Return [x, y] of the center of cell containing provided text 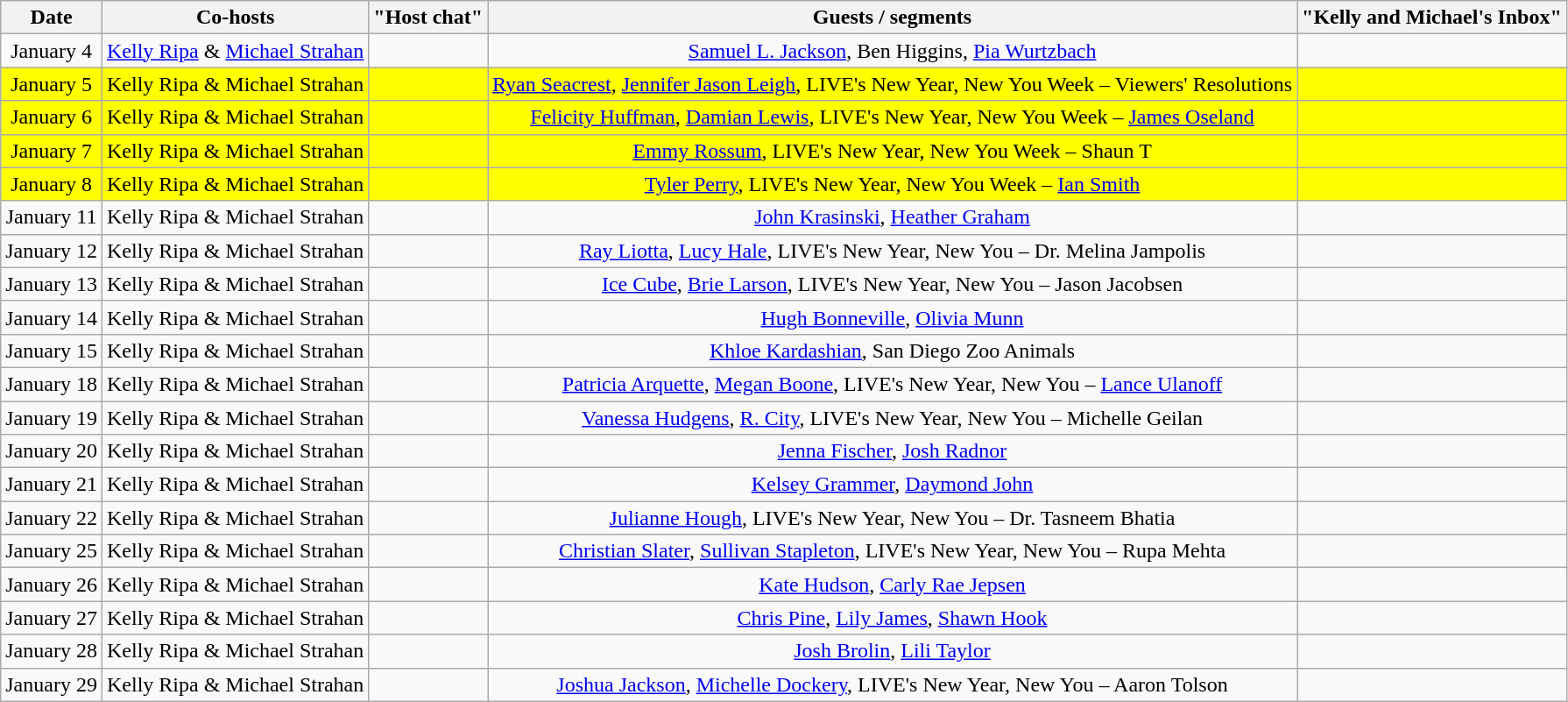
Samuel L. Jackson, Ben Higgins, Pia Wurtzbach [892, 51]
January 26 [52, 585]
Chris Pine, Lily James, Shawn Hook [892, 618]
January 8 [52, 184]
John Krasinski, Heather Graham [892, 217]
Co-hosts [235, 18]
Julianne Hough, LIVE's New Year, New You – Dr. Tasneem Bhatia [892, 518]
Joshua Jackson, Michelle Dockery, LIVE's New Year, New You – Aaron Tolson [892, 684]
January 15 [52, 351]
Felicity Huffman, Damian Lewis, LIVE's New Year, New You Week – James Oseland [892, 117]
January 21 [52, 485]
January 27 [52, 618]
Guests / segments [892, 18]
"Host chat" [428, 18]
Hugh Bonneville, Olivia Munn [892, 317]
January 22 [52, 518]
January 29 [52, 684]
Vanessa Hudgens, R. City, LIVE's New Year, New You – Michelle Geilan [892, 418]
January 4 [52, 51]
Ray Liotta, Lucy Hale, LIVE's New Year, New You – Dr. Melina Jampolis [892, 251]
January 6 [52, 117]
Ryan Seacrest, Jennifer Jason Leigh, LIVE's New Year, New You Week – Viewers' Resolutions [892, 84]
Kate Hudson, Carly Rae Jepsen [892, 585]
January 13 [52, 284]
January 12 [52, 251]
January 14 [52, 317]
January 20 [52, 451]
Tyler Perry, LIVE's New Year, New You Week – Ian Smith [892, 184]
January 11 [52, 217]
January 19 [52, 418]
Khloe Kardashian, San Diego Zoo Animals [892, 351]
January 28 [52, 651]
Ice Cube, Brie Larson, LIVE's New Year, New You – Jason Jacobsen [892, 284]
"Kelly and Michael's Inbox" [1432, 18]
Patricia Arquette, Megan Boone, LIVE's New Year, New You – Lance Ulanoff [892, 384]
January 18 [52, 384]
Kelsey Grammer, Daymond John [892, 485]
January 25 [52, 551]
Jenna Fischer, Josh Radnor [892, 451]
Christian Slater, Sullivan Stapleton, LIVE's New Year, New You – Rupa Mehta [892, 551]
Date [52, 18]
January 5 [52, 84]
January 7 [52, 151]
Josh Brolin, Lili Taylor [892, 651]
Emmy Rossum, LIVE's New Year, New You Week – Shaun T [892, 151]
